Search for the cell housing the specified text and yield its (x, y) center coordinate. 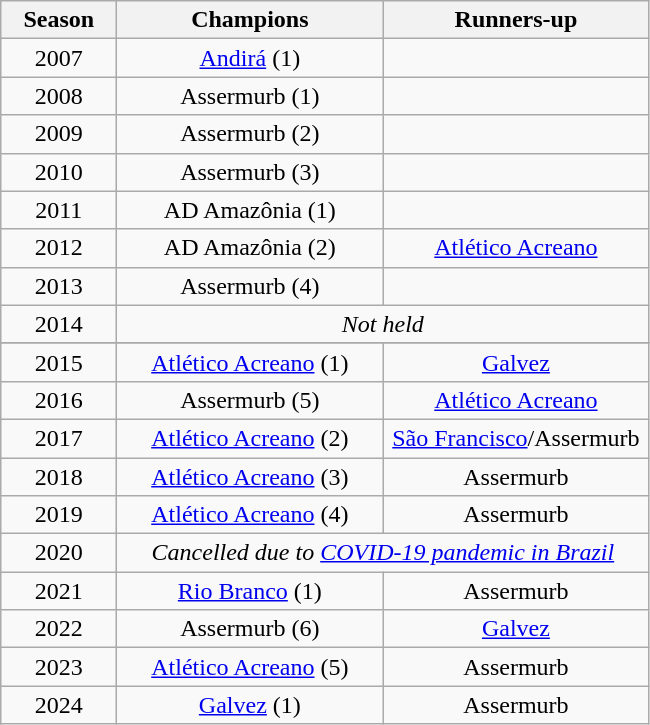
Assermurb (5) (250, 400)
2009 (59, 134)
2018 (59, 477)
2016 (59, 400)
Assermurb (3) (250, 172)
Cancelled due to COVID-19 pandemic in Brazil (383, 553)
2010 (59, 172)
Atlético Acreano (1) (250, 362)
2007 (59, 58)
2008 (59, 96)
Atlético Acreano (4) (250, 515)
Galvez (1) (250, 705)
AD Amazônia (1) (250, 210)
2011 (59, 210)
Assermurb (2) (250, 134)
2021 (59, 591)
2023 (59, 667)
Assermurb (6) (250, 629)
2014 (59, 324)
2024 (59, 705)
2012 (59, 248)
2017 (59, 438)
2015 (59, 362)
Assermurb (1) (250, 96)
AD Amazônia (2) (250, 248)
Champions (250, 20)
Assermurb (4) (250, 286)
Atlético Acreano (3) (250, 477)
2020 (59, 553)
2022 (59, 629)
Rio Branco (1) (250, 591)
Runners-up (516, 20)
Andirá (1) (250, 58)
2019 (59, 515)
2013 (59, 286)
Atlético Acreano (2) (250, 438)
Atlético Acreano (5) (250, 667)
Not held (383, 324)
Season (59, 20)
São Francisco/Assermurb (516, 438)
